Provide the (x, y) coordinate of the cell's center where the given text is located.  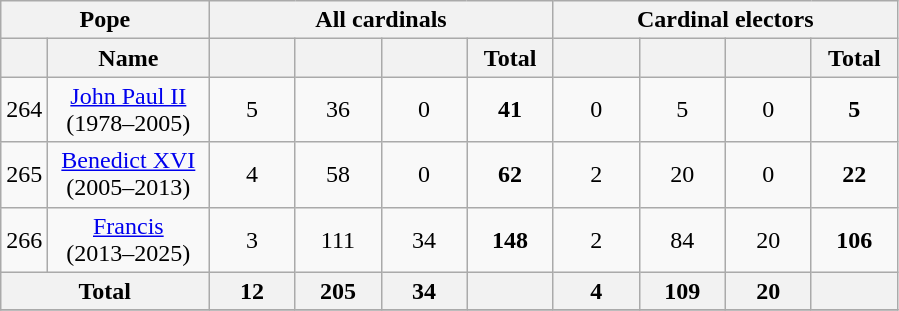
84 (682, 240)
Pope (105, 20)
266 (24, 240)
106 (854, 240)
62 (510, 174)
John Paul II(1978–2005) (128, 110)
Cardinal electors (725, 20)
3 (252, 240)
Francis(2013–2025) (128, 240)
58 (338, 174)
111 (338, 240)
109 (682, 291)
41 (510, 110)
Benedict XVI(2005–2013) (128, 174)
Name (128, 58)
264 (24, 110)
22 (854, 174)
12 (252, 291)
148 (510, 240)
All cardinals (381, 20)
205 (338, 291)
265 (24, 174)
36 (338, 110)
